Find where the given text appears and provide that cell's center as (X, Y) coordinate. 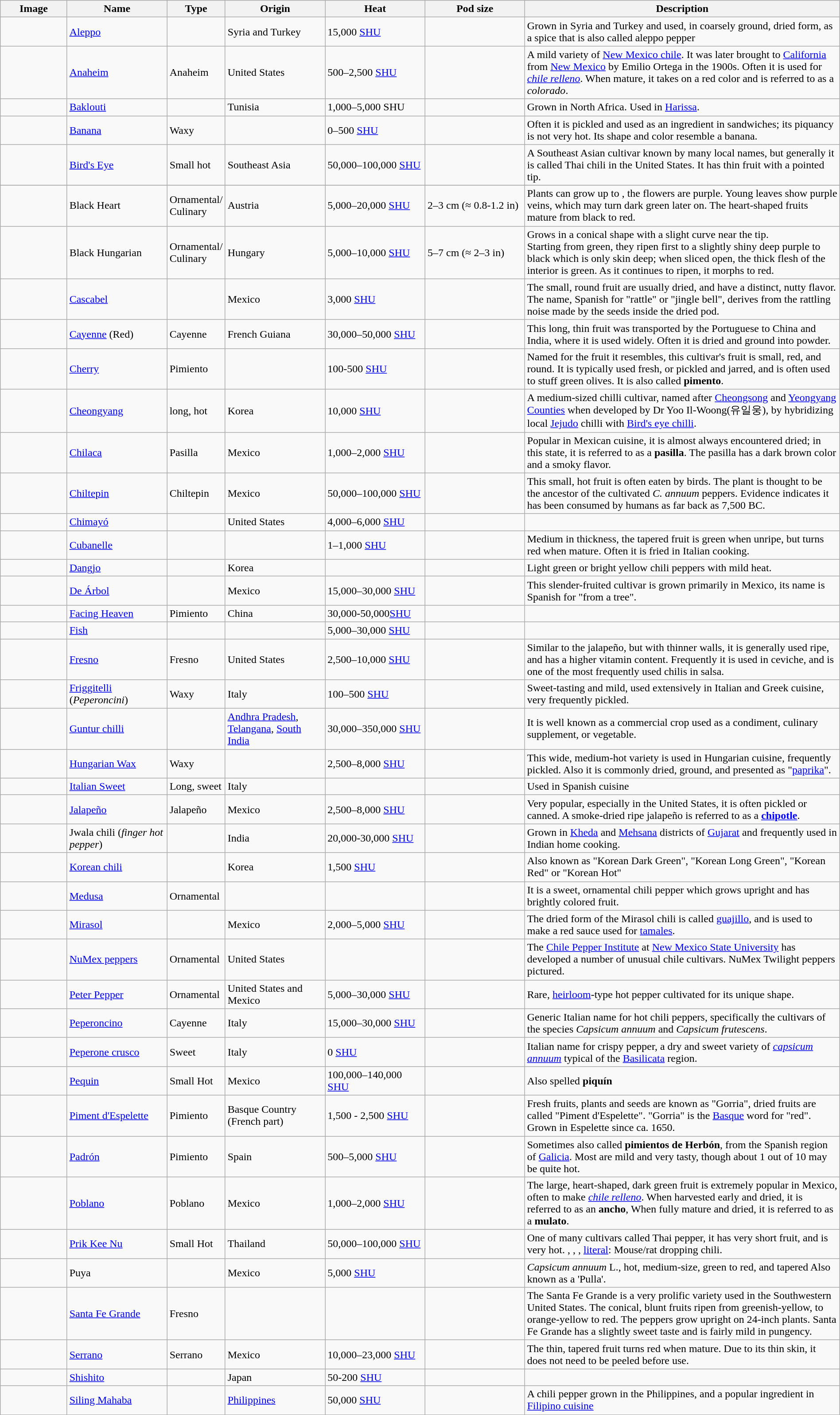
30,000–350,000 SHU (375, 729)
Very popular, especially in the United States, it is often pickled or canned. A smoke-dried ripe jalapeño is referred to as a chipotle. (682, 809)
Facing Heaven (117, 613)
Small hot (196, 165)
Siling Mahaba (117, 1400)
Cheongyang (117, 410)
India (275, 838)
Peperone crusco (117, 1052)
1,500 SHU (375, 867)
Used in Spanish cuisine (682, 787)
Piment d'Espelette (117, 1115)
Description (682, 9)
5,000–10,000 SHU (375, 253)
500–2,500 SHU (375, 73)
Type (196, 9)
Thailand (275, 1244)
3,000 SHU (375, 299)
Baklouti (117, 107)
500–5,000 SHU (375, 1157)
Black Hungarian (117, 253)
Austria (275, 206)
Andhra Pradesh, Telangana, South India (275, 729)
50,000 SHU (375, 1400)
Bird's Eye (117, 165)
Sweet-tasting and mild, used extensively in Italian and Greek cuisine, very frequently pickled. (682, 694)
Chilaca (117, 452)
0–500 SHU (375, 130)
2,500–10,000 SHU (375, 659)
1,000–5,000 SHU (375, 107)
Japan (275, 1377)
Pasilla (196, 452)
10,000 SHU (375, 410)
French Guiana (275, 334)
Long, sweet (196, 787)
Santa Fe Grande (117, 1314)
20,000-30,000 SHU (375, 838)
Padrón (117, 1157)
30,000-50,000SHU (375, 613)
100,000–140,000 SHU (375, 1080)
The dried form of the Mirasol chili is called guajillo, and is used to make a red sauce used for tamales. (682, 924)
Dangjo (117, 568)
Medium in thickness, the tapered fruit is green when unripe, but turns red when mature. Often it is fried in Italian cooking. (682, 545)
It is a sweet, ornamental chili pepper which grows upright and has brightly colored fruit. (682, 896)
Image (34, 9)
Also spelled piquín (682, 1080)
Name (117, 9)
This wide, medium-hot variety is used in Hungarian cuisine, frequently pickled. Also it is commonly dried, ground, and presented as "paprika". (682, 764)
Guntur chilli (117, 729)
Cubanelle (117, 545)
Italian Sweet (117, 787)
Cherry (117, 369)
Grown in Syria and Turkey and used, in coarsely ground, dried form, as a spice that is also called aleppo pepper (682, 32)
15,000 SHU (375, 32)
Spain (275, 1157)
Puya (117, 1273)
A chili pepper grown in the Philippines, and a popular ingredient in Filipino cuisine (682, 1400)
Sweet (196, 1052)
5–7 cm (≈ 2–3 in) (475, 253)
Black Heart (117, 206)
Aleppo (117, 32)
It is well known as a commercial crop used as a condiment, culinary supplement, or vegetable. (682, 729)
5,000–20,000 SHU (375, 206)
The thin, tapered fruit turns red when mature. Due to its thin skin, it does not need to be peeled before use. (682, 1354)
Peperoncino (117, 1023)
Hungary (275, 253)
Also known as "Korean Dark Green", "Korean Long Green", "Korean Red" or "Korean Hot" (682, 867)
Tunisia (275, 107)
Capsicum annuum L., hot, medium-size, green to red, and tapered Also known as a 'Pulla'. (682, 1273)
2,000–5,000 SHU (375, 924)
Pequin (117, 1080)
Peter Pepper (117, 994)
Italian name for crispy pepper, a dry and sweet variety of capsicum annuum typical of the Basilicata region. (682, 1052)
30,000–50,000 SHU (375, 334)
Friggitelli (Peperoncini) (117, 694)
100-500 SHU (375, 369)
Generic Italian name for hot chili peppers, specifically the cultivars of the species Capsicum annuum and Capsicum frutescens. (682, 1023)
One of many cultivars called Thai pepper, it has very short fruit, and is very hot. , , , literal: Mouse/rat dropping chili. (682, 1244)
Southeast Asia (275, 165)
Cayenne (Red) (117, 334)
Heat (375, 9)
Chimayó (117, 522)
Light green or bright yellow chili peppers with mild heat. (682, 568)
Grown in Kheda and Mehsana districts of Gujarat and frequently used in Indian home cooking. (682, 838)
Pod size (475, 9)
NuMex peppers (117, 959)
This long, thin fruit was transported by the Portuguese to China and India, where it is used widely. Often it is dried and ground into powder. (682, 334)
Often it is pickled and used as an ingredient in sandwiches; its piquancy is not very hot. Its shape and color resemble a banana. (682, 130)
2–3 cm (≈ 0.8-1.2 in) (475, 206)
Jwala chili (finger hot pepper) (117, 838)
Philippines (275, 1400)
Hungarian Wax (117, 764)
Prik Kee Nu (117, 1244)
China (275, 613)
50-200 SHU (375, 1377)
De Árbol (117, 590)
1,500 - 2,500 SHU (375, 1115)
Fish (117, 630)
Korean chili (117, 867)
4,000–6,000 SHU (375, 522)
Grown in North Africa. Used in Harissa. (682, 107)
Rare, heirloom-type hot pepper cultivated for its unique shape. (682, 994)
Cascabel (117, 299)
United States and Mexico (275, 994)
Medusa (117, 896)
Origin (275, 9)
5,000 SHU (375, 1273)
The Chile Pepper Institute at New Mexico State University has developed a number of unusual chile cultivars. NuMex Twilight peppers pictured. (682, 959)
100–500 SHU (375, 694)
1–1,000 SHU (375, 545)
long, hot (196, 410)
Syria and Turkey (275, 32)
10,000–23,000 SHU (375, 1354)
Basque Country (French part) (275, 1115)
Banana (117, 130)
Mirasol (117, 924)
This slender-fruited cultivar is grown primarily in Mexico, its name is Spanish for "from a tree". (682, 590)
0 SHU (375, 1052)
Shishito (117, 1377)
